Scan for the cell matching the given text and deliver its [x, y] coordinate at center. 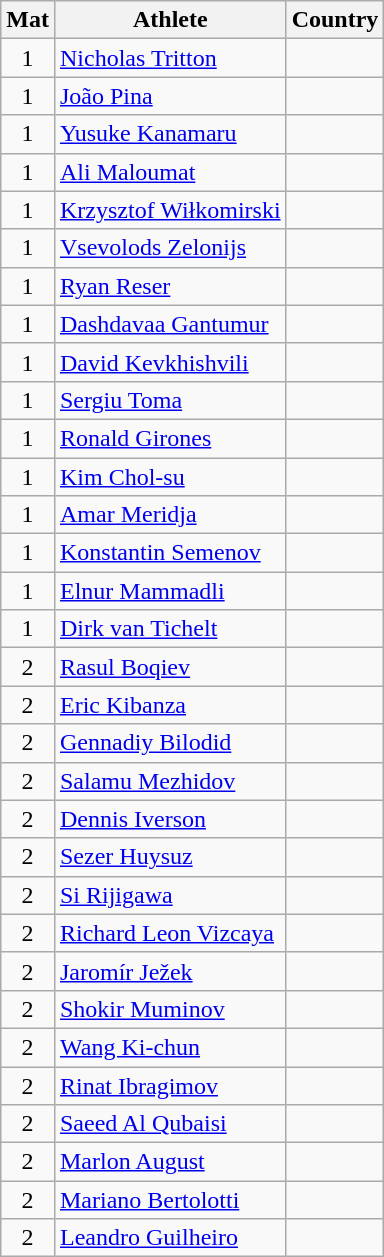
Shokir Muminov [170, 1009]
David Kevkhishvili [170, 362]
Sergiu Toma [170, 400]
Eric Kibanza [170, 705]
Si Rijigawa [170, 895]
Wang Ki-chun [170, 1047]
Athlete [170, 20]
João Pina [170, 96]
Ali Maloumat [170, 172]
Saeed Al Qubaisi [170, 1124]
Dennis Iverson [170, 819]
Rinat Ibragimov [170, 1085]
Kim Chol-su [170, 477]
Gennadiy Bilodid [170, 743]
Marlon August [170, 1162]
Sezer Huysuz [170, 857]
Mat [28, 20]
Yusuke Kanamaru [170, 134]
Rasul Boqiev [170, 667]
Elnur Mammadli [170, 591]
Ryan Reser [170, 286]
Jaromír Ježek [170, 971]
Konstantin Semenov [170, 553]
Dashdavaa Gantumur [170, 324]
Krzysztof Wiłkomirski [170, 210]
Leandro Guilheiro [170, 1238]
Dirk van Tichelt [170, 629]
Country [335, 20]
Ronald Girones [170, 438]
Richard Leon Vizcaya [170, 933]
Amar Meridja [170, 515]
Salamu Mezhidov [170, 781]
Nicholas Tritton [170, 58]
Mariano Bertolotti [170, 1200]
Vsevolods Zelonijs [170, 248]
